From the cell containing the given text, extract its center point as (x, y) coordinate. 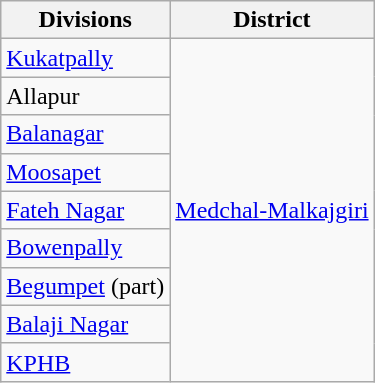
Kukatpally (86, 58)
District (272, 20)
Medchal-Malkajgiri (272, 210)
Begumpet (part) (86, 286)
Divisions (86, 20)
Fateh Nagar (86, 210)
Bowenpally (86, 248)
Balaji Nagar (86, 324)
Balanagar (86, 134)
Allapur (86, 96)
KPHB (86, 362)
Moosapet (86, 172)
